From the cell containing the given text, extract its center point as [x, y] coordinate. 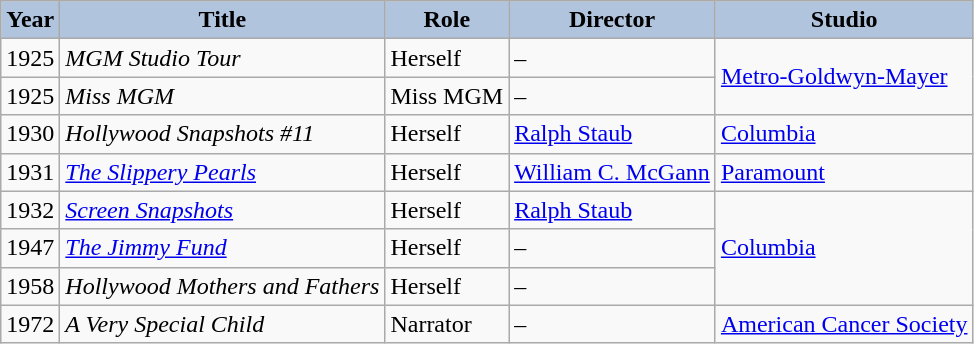
The Slippery Pearls [222, 172]
The Jimmy Fund [222, 248]
1972 [30, 324]
1947 [30, 248]
Director [612, 20]
Title [222, 20]
A Very Special Child [222, 324]
Screen Snapshots [222, 210]
William C. McGann [612, 172]
1958 [30, 286]
Metro-Goldwyn-Mayer [844, 77]
Hollywood Mothers and Fathers [222, 286]
1931 [30, 172]
Hollywood Snapshots #11 [222, 134]
Paramount [844, 172]
Year [30, 20]
American Cancer Society [844, 324]
Role [447, 20]
Studio [844, 20]
1930 [30, 134]
MGM Studio Tour [222, 58]
1932 [30, 210]
Narrator [447, 324]
